Return the (x, y) coordinate for the center point of the cell that contains the specified text.  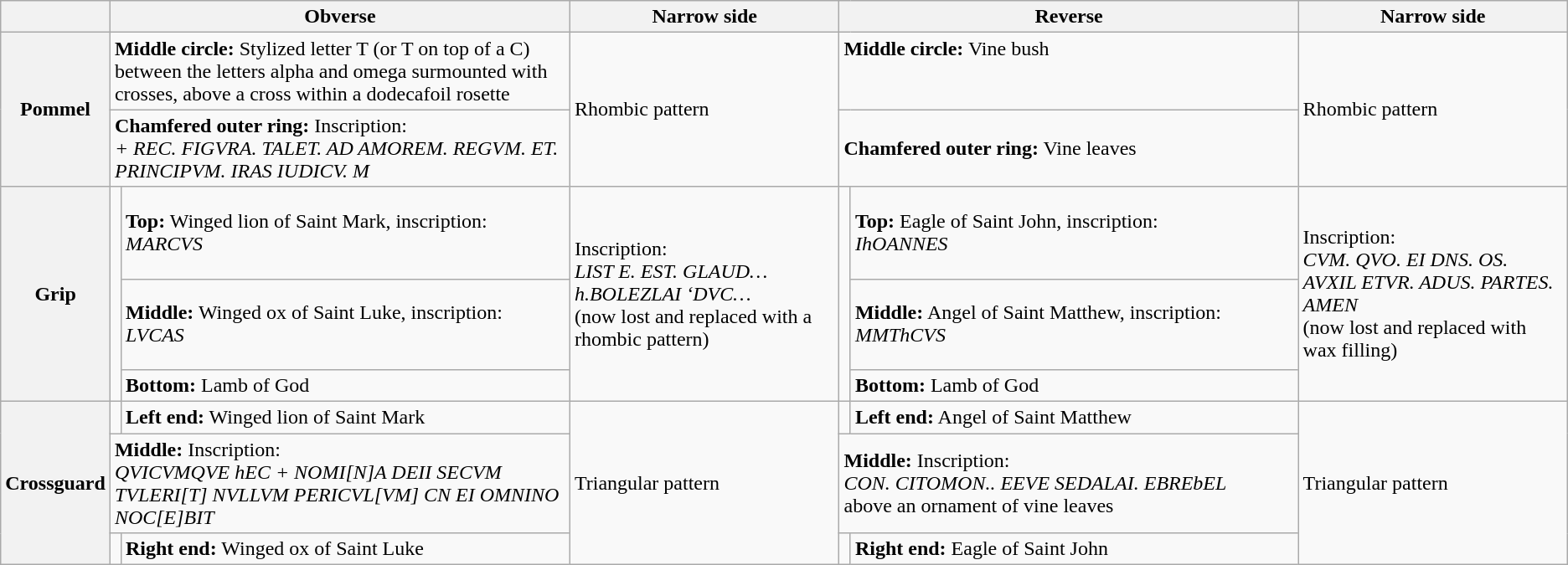
Middle: Winged ox of Saint Luke, inscription:LVCAS (345, 325)
Top: Eagle of Saint John, inscription:IhOANNES (1074, 233)
Middle circle: Vine bush (1069, 71)
Obverse (340, 17)
Reverse (1069, 17)
Middle: Angel of Saint Matthew, inscription:MMThCVS (1074, 325)
Inscription:CVM. QVO. EI DNS. OS. AVXIL ETVR. ADUS. PARTES. AMEN(now lost and replaced with wax filling) (1432, 295)
Top: Winged lion of Saint Mark, inscription:MARCVS (345, 233)
Left end: Winged lion of Saint Mark (345, 418)
Chamfered outer ring: Inscription:+ REC. FIGVRA. TALET. AD AMOREM. REGVM. ET. PRINCIPVM. IRAS IUDICV. M (340, 148)
Chamfered outer ring: Vine leaves (1069, 148)
Right end: Winged ox of Saint Luke (345, 549)
Grip (55, 295)
Middle: Inscription:CON. CITOMON.. EEVE SEDALAI. EBREbELabove an ornament of vine leaves (1069, 484)
Inscription:LIST E. EST. GLAUD… h.BOLEZLAI ‘DVC…(now lost and replaced with a rhombic pattern) (704, 295)
Middle: Inscription:QVICVMQVE hEC + NOMI[N]A DEII SECVM TVLERI[T] NVLLVM PERICVL[VM] CN EI OMNINO NOC[E]BIT (340, 484)
Pommel (55, 110)
Crossguard (55, 484)
Left end: Angel of Saint Matthew (1074, 418)
Right end: Eagle of Saint John (1074, 549)
